From the cell containing the given text, extract its center point as (x, y) coordinate. 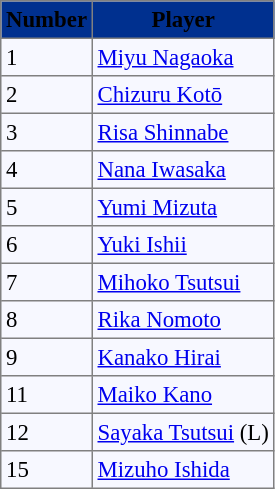
11 (47, 395)
Sayaka Tsutsui (L) (183, 432)
15 (47, 470)
7 (47, 282)
Mihoko Tsutsui (183, 282)
1 (47, 57)
Yumi Mizuta (183, 207)
2 (47, 95)
3 (47, 132)
Yuki Ishii (183, 245)
Number (47, 20)
Player (183, 20)
Kanako Hirai (183, 357)
12 (47, 432)
8 (47, 320)
4 (47, 170)
Risa Shinnabe (183, 132)
Miyu Nagaoka (183, 57)
6 (47, 245)
5 (47, 207)
Nana Iwasaka (183, 170)
Rika Nomoto (183, 320)
Mizuho Ishida (183, 470)
9 (47, 357)
Chizuru Kotō (183, 95)
Maiko Kano (183, 395)
